Capture the cell that displays the provided text and extract its (x, y) central coordinate. 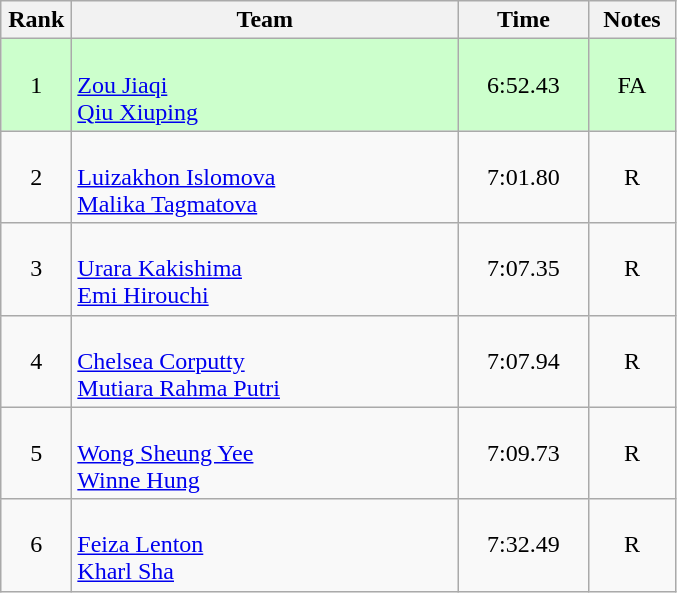
3 (36, 269)
Luizakhon IslomovaMalika Tagmatova (265, 177)
Feiza LentonKharl Sha (265, 545)
2 (36, 177)
1 (36, 85)
Wong Sheung YeeWinne Hung (265, 453)
6 (36, 545)
Urara KakishimaEmi Hirouchi (265, 269)
6:52.43 (524, 85)
5 (36, 453)
Zou JiaqiQiu Xiuping (265, 85)
7:01.80 (524, 177)
7:32.49 (524, 545)
FA (632, 85)
Notes (632, 20)
Rank (36, 20)
Chelsea CorputtyMutiara Rahma Putri (265, 361)
Time (524, 20)
Team (265, 20)
7:07.35 (524, 269)
7:09.73 (524, 453)
7:07.94 (524, 361)
4 (36, 361)
